Identify which cell holds the provided text, then report its (x, y) central coordinate. 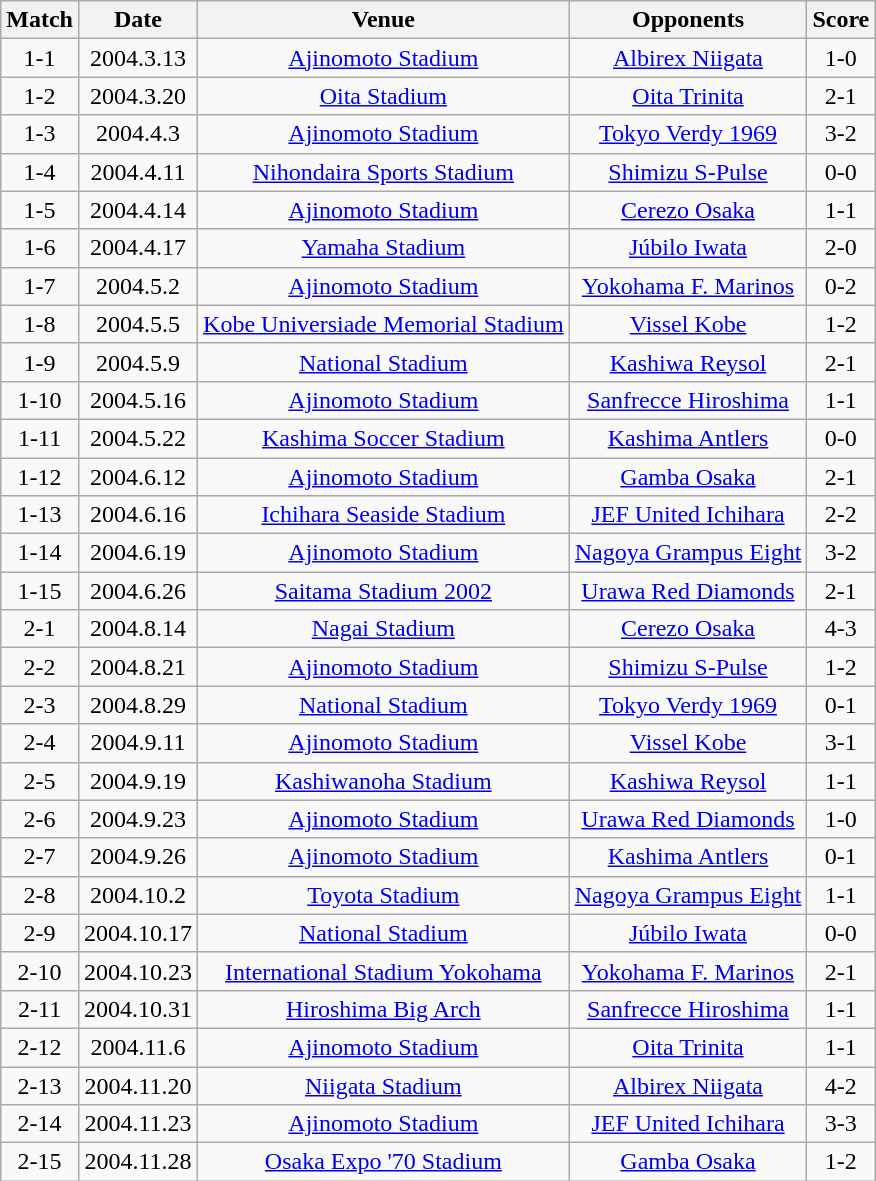
Oita Stadium (384, 96)
Kobe Universiade Memorial Stadium (384, 324)
2-4 (40, 743)
2004.8.14 (138, 629)
2-13 (40, 1085)
2004.4.3 (138, 134)
2004.9.26 (138, 857)
2004.9.11 (138, 743)
2-14 (40, 1124)
Niigata Stadium (384, 1085)
2004.5.9 (138, 362)
Osaka Expo '70 Stadium (384, 1162)
2004.6.19 (138, 553)
Toyota Stadium (384, 895)
2004.9.23 (138, 819)
1-8 (40, 324)
2-15 (40, 1162)
2-11 (40, 1009)
2-9 (40, 933)
3-3 (841, 1124)
2004.11.28 (138, 1162)
Opponents (688, 20)
2004.10.2 (138, 895)
2-8 (40, 895)
1-7 (40, 286)
1-9 (40, 362)
2004.3.20 (138, 96)
2004.6.26 (138, 591)
2004.5.2 (138, 286)
2-3 (40, 705)
2004.6.16 (138, 515)
2004.8.21 (138, 667)
1-4 (40, 172)
1-12 (40, 477)
International Stadium Yokohama (384, 971)
2004.4.17 (138, 248)
2-5 (40, 781)
Yamaha Stadium (384, 248)
2-10 (40, 971)
Date (138, 20)
1-13 (40, 515)
2004.11.20 (138, 1085)
1-14 (40, 553)
Saitama Stadium 2002 (384, 591)
1-5 (40, 210)
2004.8.29 (138, 705)
2-6 (40, 819)
1-11 (40, 438)
Venue (384, 20)
0-2 (841, 286)
Hiroshima Big Arch (384, 1009)
2004.10.31 (138, 1009)
1-6 (40, 248)
2004.4.14 (138, 210)
Nagai Stadium (384, 629)
2004.5.16 (138, 400)
2-12 (40, 1047)
2004.6.12 (138, 477)
Kashima Soccer Stadium (384, 438)
Match (40, 20)
2004.11.6 (138, 1047)
2004.3.13 (138, 58)
Score (841, 20)
Nihondaira Sports Stadium (384, 172)
2004.5.5 (138, 324)
2004.4.11 (138, 172)
2004.5.22 (138, 438)
4-3 (841, 629)
4-2 (841, 1085)
Kashiwanoha Stadium (384, 781)
2004.11.23 (138, 1124)
2004.10.23 (138, 971)
3-1 (841, 743)
2-0 (841, 248)
2004.9.19 (138, 781)
Ichihara Seaside Stadium (384, 515)
1-3 (40, 134)
1-15 (40, 591)
2-7 (40, 857)
1-10 (40, 400)
2004.10.17 (138, 933)
